Return (x, y) of the center of cell containing provided text 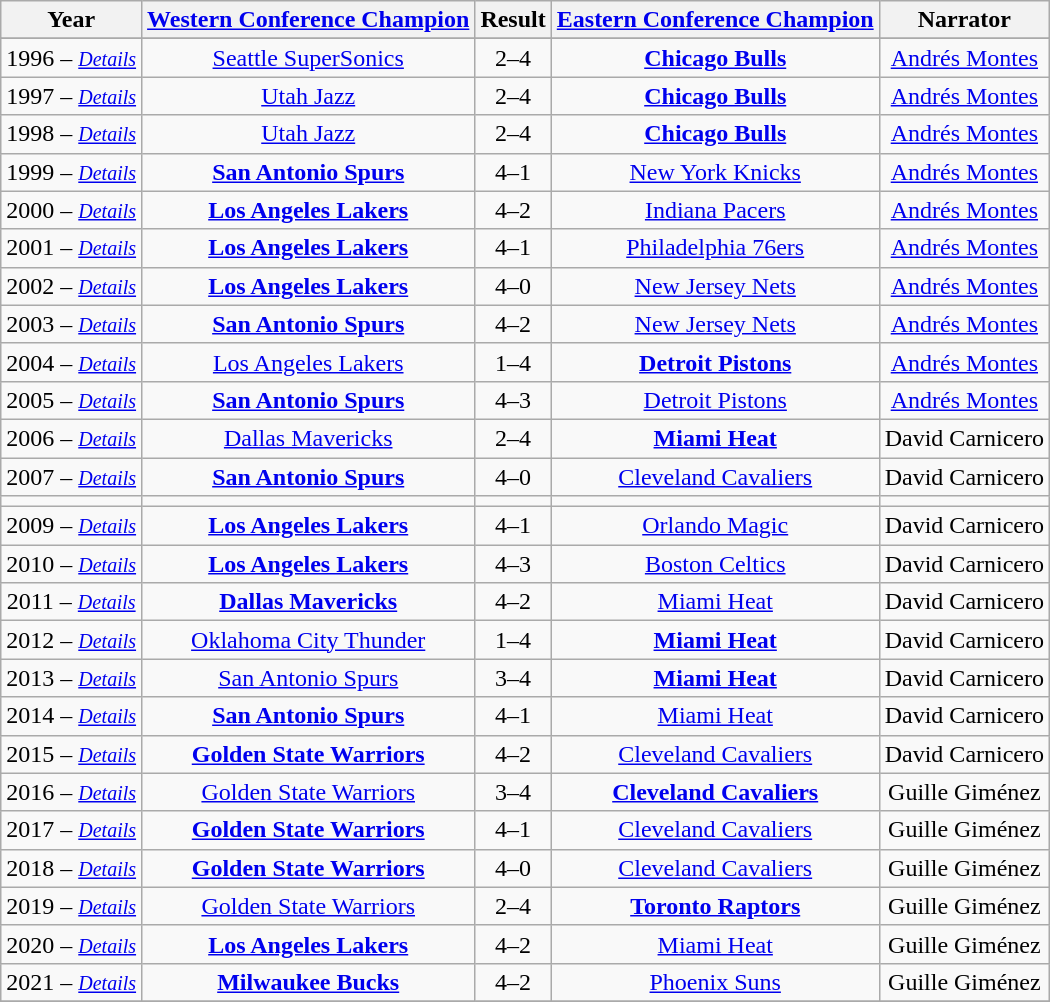
New York Knicks (715, 172)
Orlando Magic (715, 526)
2009 – Details (72, 526)
Boston Celtics (715, 564)
Result (513, 20)
Oklahoma City Thunder (308, 640)
2021 – Details (72, 982)
2004 – Details (72, 362)
2002 – Details (72, 286)
Toronto Raptors (715, 906)
1999 – Details (72, 172)
2017 – Details (72, 830)
Western Conference Champion (308, 20)
2013 – Details (72, 678)
1996 – Details (72, 58)
2005 – Details (72, 400)
2001 – Details (72, 248)
2012 – Details (72, 640)
Phoenix Suns (715, 982)
2007 – Details (72, 477)
Milwaukee Bucks (308, 982)
Narrator (964, 20)
Year (72, 20)
Philadelphia 76ers (715, 248)
2003 – Details (72, 324)
2015 – Details (72, 754)
Seattle SuperSonics (308, 58)
2014 – Details (72, 716)
2019 – Details (72, 906)
2018 – Details (72, 868)
1998 – Details (72, 134)
2011 – Details (72, 602)
Eastern Conference Champion (715, 20)
2010 – Details (72, 564)
2006 – Details (72, 438)
1997 – Details (72, 96)
2000 – Details (72, 210)
2016 – Details (72, 792)
Indiana Pacers (715, 210)
2020 – Details (72, 944)
